Search for the cell housing the specified text and yield its [X, Y] center coordinate. 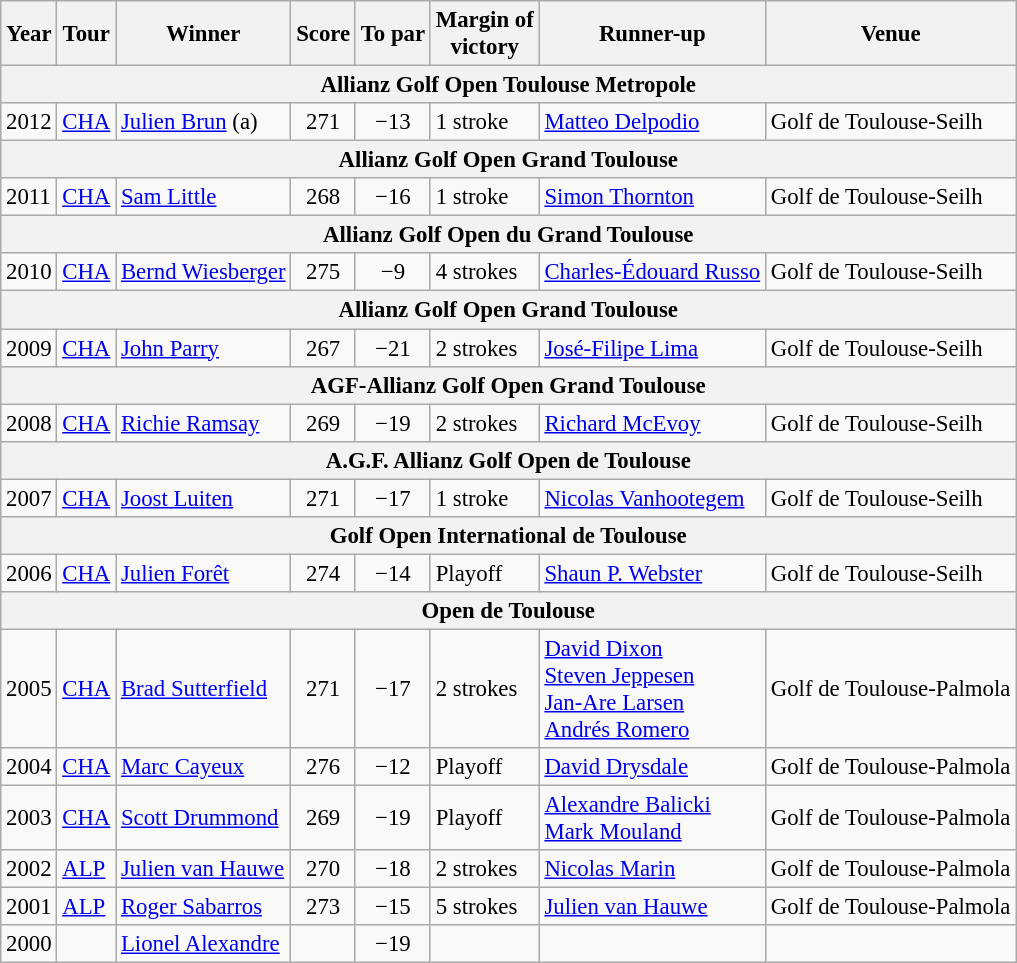
Nicolas Marin [652, 869]
Richie Ramsay [204, 423]
270 [324, 869]
Charles-Édouard Russo [652, 273]
John Parry [204, 348]
Shaun P. Webster [652, 573]
2005 [29, 688]
−18 [392, 869]
Brad Sutterfield [204, 688]
Bernd Wiesberger [204, 273]
Open de Toulouse [508, 611]
2002 [29, 869]
−15 [392, 907]
2009 [29, 348]
Alexandre Balicki Mark Mouland [652, 818]
Nicolas Vanhootegem [652, 498]
2010 [29, 273]
268 [324, 197]
Golf Open International de Toulouse [508, 536]
Matteo Delpodio [652, 122]
Simon Thornton [652, 197]
−9 [392, 273]
Score [324, 34]
2006 [29, 573]
5 strokes [484, 907]
José-Filipe Lima [652, 348]
Julien Forêt [204, 573]
AGF-Allianz Golf Open Grand Toulouse [508, 385]
276 [324, 767]
4 strokes [484, 273]
Roger Sabarros [204, 907]
Margin ofvictory [484, 34]
2011 [29, 197]
Allianz Golf Open Toulouse Metropole [508, 85]
Venue [890, 34]
−13 [392, 122]
−12 [392, 767]
A.G.F. Allianz Golf Open de Toulouse [508, 460]
274 [324, 573]
2003 [29, 818]
Year [29, 34]
Sam Little [204, 197]
Scott Drummond [204, 818]
2000 [29, 944]
Winner [204, 34]
2008 [29, 423]
To par [392, 34]
275 [324, 273]
267 [324, 348]
Runner-up [652, 34]
273 [324, 907]
Allianz Golf Open du Grand Toulouse [508, 235]
2001 [29, 907]
Marc Cayeux [204, 767]
−14 [392, 573]
David Dixon Steven Jeppesen Jan-Are Larsen Andrés Romero [652, 688]
David Drysdale [652, 767]
2012 [29, 122]
−16 [392, 197]
Lionel Alexandre [204, 944]
2004 [29, 767]
Julien Brun (a) [204, 122]
2007 [29, 498]
Tour [86, 34]
Joost Luiten [204, 498]
−21 [392, 348]
Richard McEvoy [652, 423]
